Provide the [x, y] coordinate of the cell's center where the given text is located.  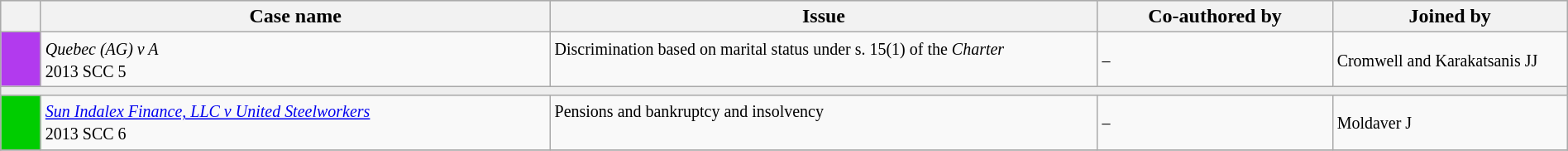
Quebec (AG) v A 2013 SCC 5 [295, 60]
Moldaver J [1450, 123]
Case name [295, 17]
Issue [824, 17]
Co-authored by [1215, 17]
Cromwell and Karakatsanis JJ [1450, 60]
Sun Indalex Finance, LLC v United Steelworkers 2013 SCC 6 [295, 123]
Discrimination based on marital status under s. 15(1) of the Charter [824, 60]
Pensions and bankruptcy and insolvency [824, 123]
Joined by [1450, 17]
